Provide the [x, y] coordinate of the cell's center where the given text is located.  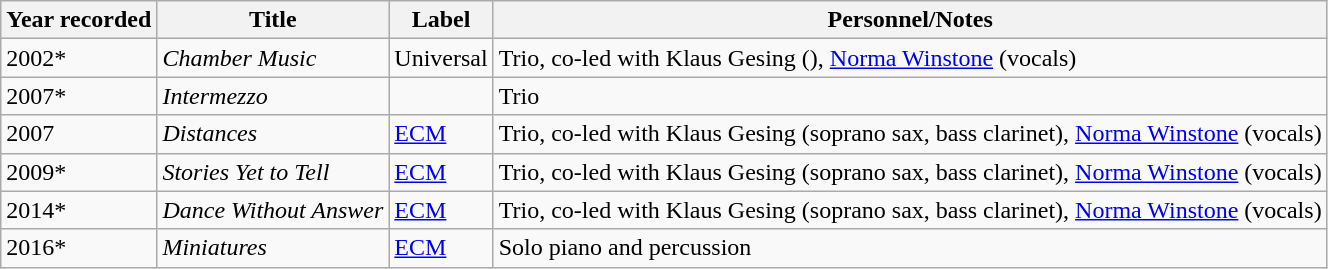
Solo piano and percussion [910, 248]
Stories Yet to Tell [273, 172]
Personnel/Notes [910, 20]
Miniatures [273, 248]
2007* [79, 96]
2002* [79, 58]
Trio, co-led with Klaus Gesing (), Norma Winstone (vocals) [910, 58]
2007 [79, 134]
Dance Without Answer [273, 210]
2009* [79, 172]
Year recorded [79, 20]
2014* [79, 210]
Intermezzo [273, 96]
2016* [79, 248]
Label [441, 20]
Universal [441, 58]
Trio [910, 96]
Title [273, 20]
Chamber Music [273, 58]
Distances [273, 134]
